Identify which cell holds the provided text, then report its (X, Y) central coordinate. 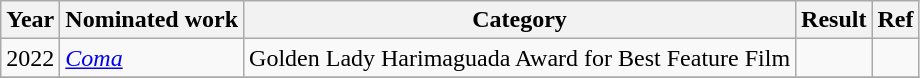
Category (520, 20)
Golden Lady Harimaguada Award for Best Feature Film (520, 58)
Coma (152, 58)
2022 (30, 58)
Ref (896, 20)
Year (30, 20)
Nominated work (152, 20)
Result (834, 20)
